Locate the cell with the specified text and output its (x, y) center coordinate. 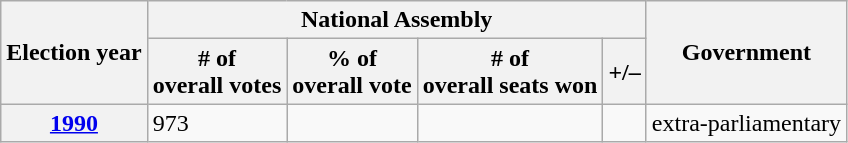
% ofoverall vote (352, 72)
+/– (624, 72)
extra-parliamentary (746, 123)
National Assembly (396, 20)
# ofoverall seats won (510, 72)
# ofoverall votes (217, 72)
Election year (74, 52)
Government (746, 52)
973 (217, 123)
1990 (74, 123)
